Capture the cell that displays the provided text and extract its [X, Y] central coordinate. 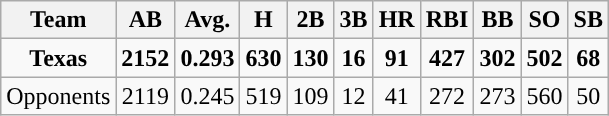
630 [264, 58]
519 [264, 96]
427 [447, 58]
3B [354, 20]
Opponents [58, 96]
560 [544, 96]
91 [396, 58]
272 [447, 96]
AB [146, 20]
41 [396, 96]
109 [310, 96]
Team [58, 20]
2119 [146, 96]
2152 [146, 58]
302 [498, 58]
502 [544, 58]
SB [588, 20]
273 [498, 96]
0.245 [208, 96]
2B [310, 20]
RBI [447, 20]
130 [310, 58]
12 [354, 96]
16 [354, 58]
H [264, 20]
0.293 [208, 58]
HR [396, 20]
BB [498, 20]
50 [588, 96]
SO [544, 20]
68 [588, 58]
Texas [58, 58]
Avg. [208, 20]
